Extract the (X, Y) coordinate from the center of the cell holding the provided text.  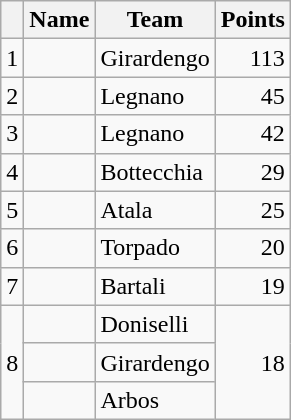
Bottecchia (155, 172)
5 (12, 210)
Bartali (155, 286)
Points (252, 20)
Name (60, 20)
20 (252, 248)
Team (155, 20)
18 (252, 362)
1 (12, 58)
113 (252, 58)
4 (12, 172)
25 (252, 210)
Arbos (155, 400)
Torpado (155, 248)
Atala (155, 210)
8 (12, 362)
45 (252, 96)
7 (12, 286)
29 (252, 172)
6 (12, 248)
42 (252, 134)
19 (252, 286)
2 (12, 96)
3 (12, 134)
Doniselli (155, 324)
